Search for the cell housing the specified text and yield its (x, y) center coordinate. 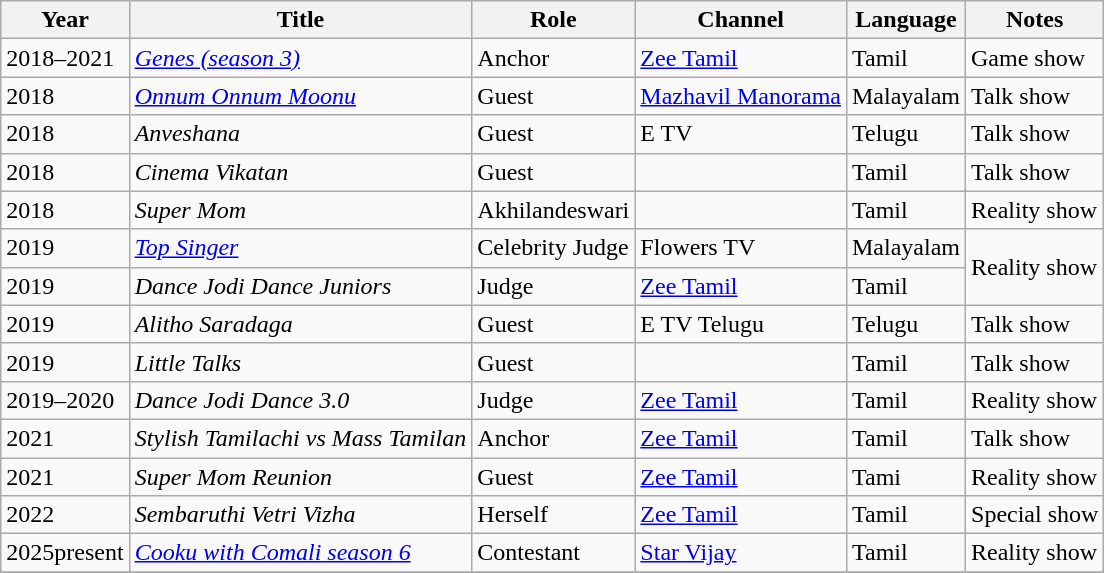
Little Talks (300, 362)
Dance Jodi Dance 3.0 (300, 400)
Dance Jodi Dance Juniors (300, 286)
Herself (554, 515)
Star Vijay (741, 553)
Title (300, 20)
Stylish Tamilachi vs Mass Tamilan (300, 438)
2025present (65, 553)
Contestant (554, 553)
Tami (906, 477)
Celebrity Judge (554, 248)
Special show (1035, 515)
Channel (741, 20)
Notes (1035, 20)
Alitho Saradaga (300, 324)
2018–2021 (65, 58)
Game show (1035, 58)
2019–2020 (65, 400)
Year (65, 20)
Akhilandeswari (554, 210)
Sembaruthi Vetri Vizha (300, 515)
Cinema Vikatan (300, 172)
Role (554, 20)
Mazhavil Manorama (741, 96)
Anveshana (300, 134)
Language (906, 20)
Onnum Onnum Moonu (300, 96)
2022 (65, 515)
E TV (741, 134)
Cooku with Comali season 6 (300, 553)
Top Singer (300, 248)
E TV Telugu (741, 324)
Genes (season 3) (300, 58)
Super Mom Reunion (300, 477)
Super Mom (300, 210)
Flowers TV (741, 248)
